Return (X, Y) of the center of cell containing provided text 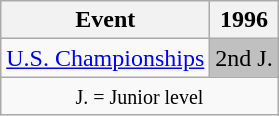
2nd J. (244, 58)
J. = Junior level (140, 96)
Event (106, 20)
U.S. Championships (106, 58)
1996 (244, 20)
